Detect which cell encompasses the target text, then output its [x, y] center coordinate. 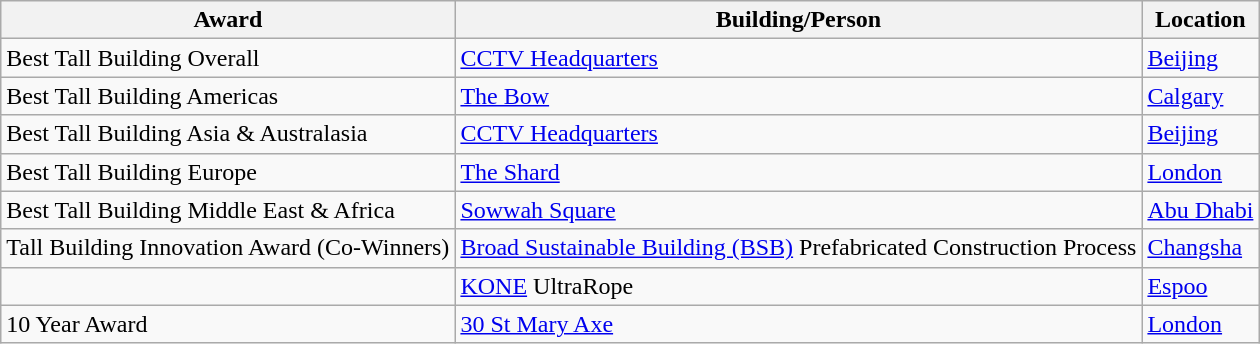
The Shard [798, 172]
The Bow [798, 96]
Espoo [1200, 286]
Best Tall Building Europe [228, 172]
Best Tall Building Middle East & Africa [228, 210]
Abu Dhabi [1200, 210]
Broad Sustainable Building (BSB) Prefabricated Construction Process [798, 248]
Location [1200, 20]
KONE UltraRope [798, 286]
Sowwah Square [798, 210]
Building/Person [798, 20]
Tall Building Innovation Award (Co-Winners) [228, 248]
Changsha [1200, 248]
Best Tall Building Overall [228, 58]
Best Tall Building Asia & Australasia [228, 134]
Best Tall Building Americas [228, 96]
30 St Mary Axe [798, 324]
10 Year Award [228, 324]
Calgary [1200, 96]
Award [228, 20]
